Determine the (X, Y) coordinate at the center of the cell enclosing the given text.  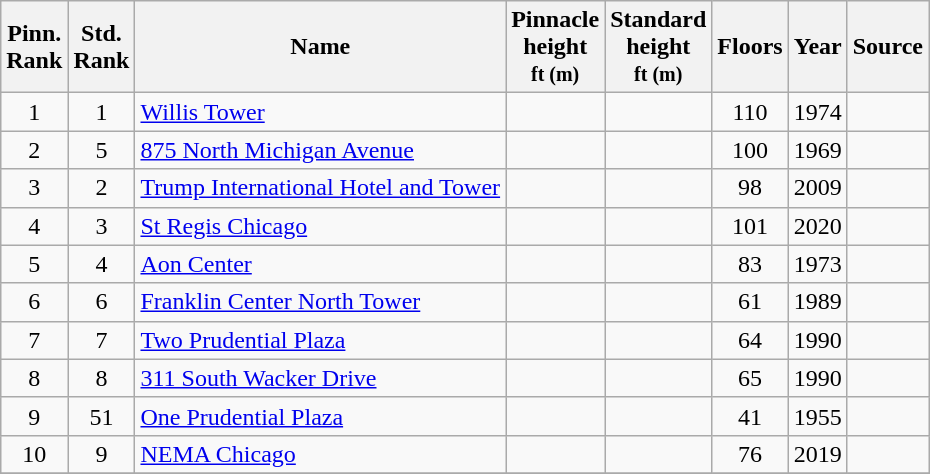
Name (320, 47)
Standardheightft (m) (658, 47)
98 (750, 188)
Willis Tower (320, 112)
Pinn.Rank (34, 47)
Franklin Center North Tower (320, 302)
Trump International Hotel and Tower (320, 188)
2009 (818, 188)
1989 (818, 302)
Year (818, 47)
110 (750, 112)
Two Prudential Plaza (320, 340)
51 (102, 416)
101 (750, 226)
76 (750, 454)
2019 (818, 454)
311 South Wacker Drive (320, 378)
65 (750, 378)
100 (750, 150)
St Regis Chicago (320, 226)
1974 (818, 112)
875 North Michigan Avenue (320, 150)
2020 (818, 226)
83 (750, 264)
NEMA Chicago (320, 454)
1973 (818, 264)
One Prudential Plaza (320, 416)
1955 (818, 416)
Std.Rank (102, 47)
61 (750, 302)
Pinnacleheightft (m) (556, 47)
41 (750, 416)
Source (888, 47)
10 (34, 454)
1969 (818, 150)
Aon Center (320, 264)
64 (750, 340)
Floors (750, 47)
